Find where the given text appears and provide that cell's center as (x, y) coordinate. 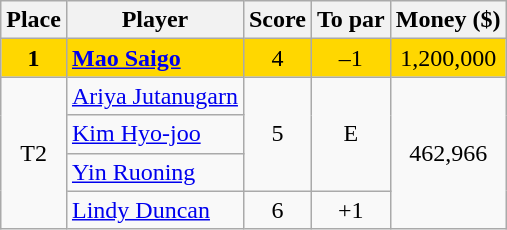
–1 (350, 58)
5 (277, 134)
Mao Saigo (154, 58)
Ariya Jutanugarn (154, 96)
Kim Hyo-joo (154, 134)
T2 (34, 153)
Player (154, 20)
1,200,000 (448, 58)
To par (350, 20)
462,966 (448, 153)
Yin Ruoning (154, 172)
6 (277, 210)
4 (277, 58)
Score (277, 20)
Money ($) (448, 20)
+1 (350, 210)
1 (34, 58)
Lindy Duncan (154, 210)
E (350, 134)
Place (34, 20)
